Locate the cell with the specified text and output its (x, y) center coordinate. 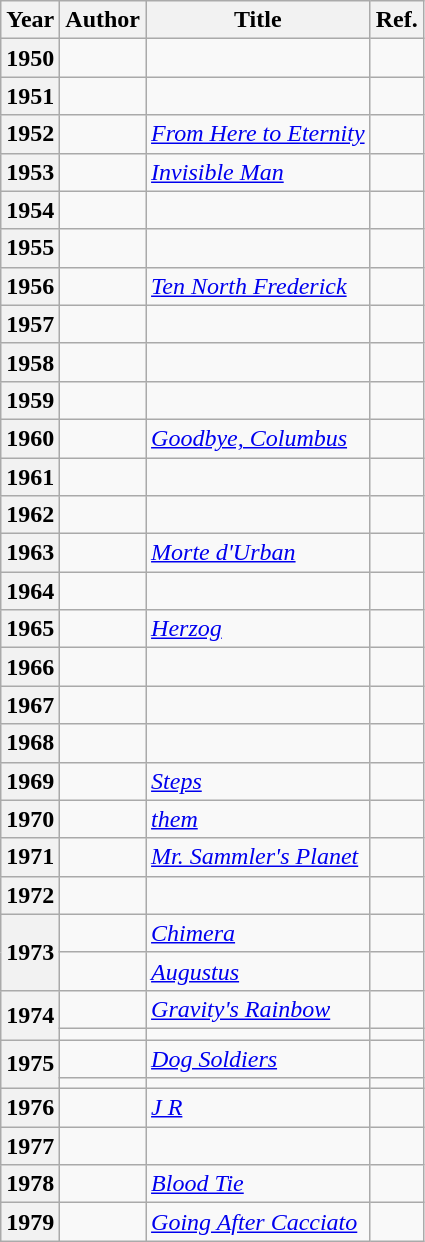
Year (30, 20)
1957 (30, 324)
Ten North Frederick (258, 286)
Goodbye, Columbus (258, 438)
1972 (30, 895)
1954 (30, 210)
1967 (30, 705)
Author (103, 20)
J R (258, 1108)
1952 (30, 134)
Ref. (396, 20)
Title (258, 20)
1963 (30, 553)
1961 (30, 477)
From Here to Eternity (258, 134)
1958 (30, 362)
1965 (30, 629)
1969 (30, 781)
Going After Cacciato (258, 1222)
Dog Soldiers (258, 1059)
Mr. Sammler's Planet (258, 857)
1968 (30, 743)
Herzog (258, 629)
Blood Tie (258, 1184)
Invisible Man (258, 172)
1964 (30, 591)
1971 (30, 857)
Morte d'Urban (258, 553)
1977 (30, 1146)
1960 (30, 438)
1956 (30, 286)
1976 (30, 1108)
Gravity's Rainbow (258, 1009)
1979 (30, 1222)
1973 (30, 952)
1953 (30, 172)
1950 (30, 58)
1975 (30, 1064)
1959 (30, 400)
1955 (30, 248)
1951 (30, 96)
1978 (30, 1184)
Steps (258, 781)
1966 (30, 667)
1970 (30, 819)
Augustus (258, 971)
1974 (30, 1014)
1962 (30, 515)
Chimera (258, 933)
them (258, 819)
